Locate the cell with the specified text and output its [x, y] center coordinate. 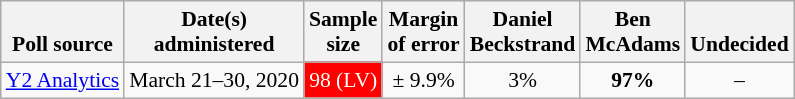
DanielBeckstrand [523, 32]
3% [523, 80]
Poll source [62, 32]
Samplesize [343, 32]
98 (LV) [343, 80]
March 21–30, 2020 [214, 80]
Y2 Analytics [62, 80]
Date(s)administered [214, 32]
97% [632, 80]
BenMcAdams [632, 32]
± 9.9% [423, 80]
– [739, 80]
Undecided [739, 32]
Marginof error [423, 32]
